Locate the cell with the specified text and output its [X, Y] center coordinate. 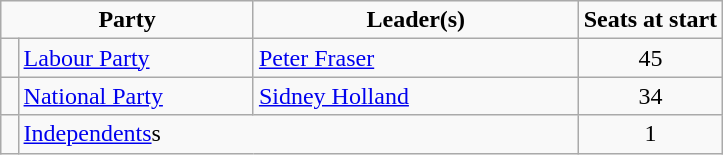
1 [650, 134]
Leader(s) [416, 20]
Party [128, 20]
Peter Fraser [416, 58]
National Party [136, 96]
Seats at start [650, 20]
Sidney Holland [416, 96]
Independentss [298, 134]
Labour Party [136, 58]
45 [650, 58]
34 [650, 96]
